Locate the cell with the specified text and output its (X, Y) center coordinate. 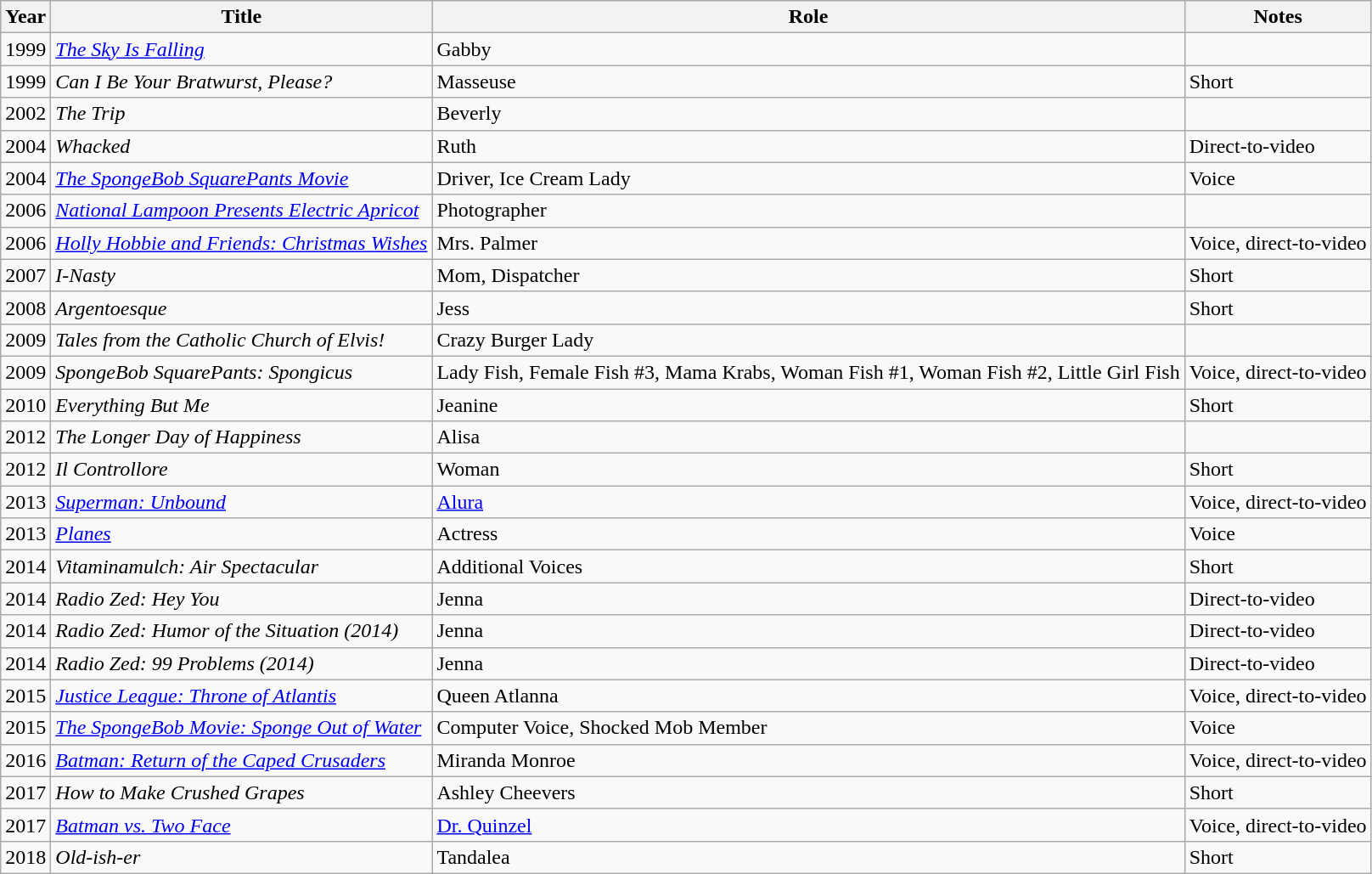
Radio Zed: 99 Problems (2014) (241, 663)
Queen Atlanna (808, 696)
Il Controllore (241, 470)
The SpongeBob Movie: Sponge Out of Water (241, 728)
Photographer (808, 211)
Crazy Burger Lady (808, 340)
Jeanine (808, 405)
Tales from the Catholic Church of Elvis! (241, 340)
2010 (25, 405)
Mom, Dispatcher (808, 275)
Role (808, 17)
Can I Be Your Bratwurst, Please? (241, 82)
Lady Fish, Female Fish #3, Mama Krabs, Woman Fish #1, Woman Fish #2, Little Girl Fish (808, 372)
Gabby (808, 49)
Computer Voice, Shocked Mob Member (808, 728)
Title (241, 17)
Radio Zed: Hey You (241, 599)
I-Nasty (241, 275)
Radio Zed: Humor of the Situation (2014) (241, 631)
Batman vs. Two Face (241, 825)
Woman (808, 470)
Ruth (808, 146)
Dr. Quinzel (808, 825)
2008 (25, 307)
2016 (25, 760)
Whacked (241, 146)
Holly Hobbie and Friends: Christmas Wishes (241, 243)
National Lampoon Presents Electric Apricot (241, 211)
2018 (25, 857)
2002 (25, 114)
Batman: Return of the Caped Crusaders (241, 760)
Superman: Unbound (241, 502)
Vitaminamulch: Air Spectacular (241, 567)
Tandalea (808, 857)
2007 (25, 275)
Justice League: Throne of Atlantis (241, 696)
Everything But Me (241, 405)
How to Make Crushed Grapes (241, 792)
Masseuse (808, 82)
Notes (1278, 17)
Year (25, 17)
Beverly (808, 114)
Driver, Ice Cream Lady (808, 178)
Old-ish-er (241, 857)
Additional Voices (808, 567)
Mrs. Palmer (808, 243)
The Sky Is Falling (241, 49)
The Longer Day of Happiness (241, 437)
Argentoesque (241, 307)
Planes (241, 534)
Jess (808, 307)
The SpongeBob SquarePants Movie (241, 178)
The Trip (241, 114)
Actress (808, 534)
Alisa (808, 437)
Ashley Cheevers (808, 792)
Alura (808, 502)
Miranda Monroe (808, 760)
SpongeBob SquarePants: Spongicus (241, 372)
